Search for the cell housing the specified text and yield its (X, Y) center coordinate. 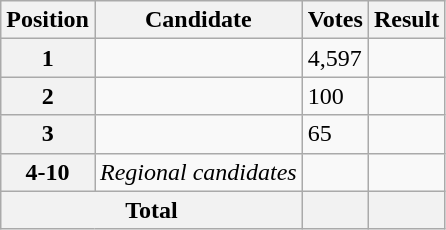
3 (48, 134)
65 (335, 134)
Result (406, 20)
4,597 (335, 58)
4-10 (48, 172)
Regional candidates (198, 172)
Votes (335, 20)
Candidate (198, 20)
100 (335, 96)
1 (48, 58)
Total (152, 210)
2 (48, 96)
Position (48, 20)
